Find where the given text appears and provide that cell's center as [X, Y] coordinate. 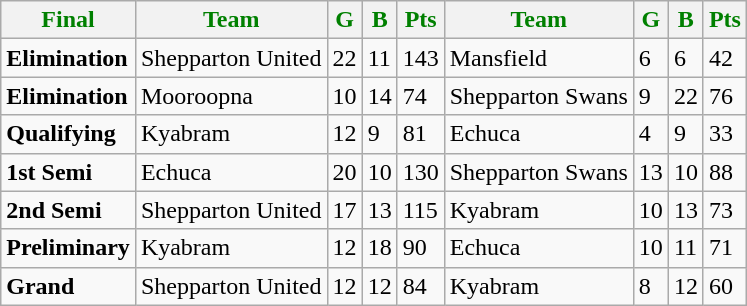
8 [650, 286]
71 [724, 248]
14 [380, 96]
33 [724, 134]
17 [344, 210]
1st Semi [68, 172]
Mooroopna [231, 96]
4 [650, 134]
143 [420, 58]
42 [724, 58]
18 [380, 248]
2nd Semi [68, 210]
84 [420, 286]
81 [420, 134]
Final [68, 20]
90 [420, 248]
20 [344, 172]
73 [724, 210]
88 [724, 172]
115 [420, 210]
76 [724, 96]
Preliminary [68, 248]
60 [724, 286]
Qualifying [68, 134]
Grand [68, 286]
74 [420, 96]
Mansfield [538, 58]
130 [420, 172]
